Scan for the cell matching the given text and deliver its (X, Y) coordinate at center. 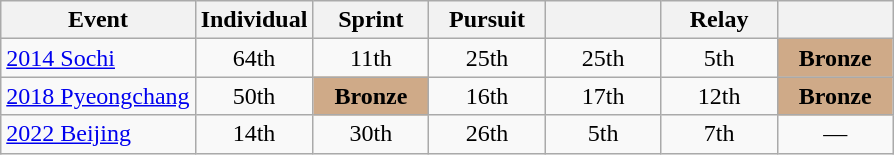
2018 Pyeongchang (98, 96)
14th (254, 134)
— (835, 134)
Relay (719, 20)
50th (254, 96)
7th (719, 134)
64th (254, 58)
Sprint (371, 20)
Pursuit (487, 20)
Individual (254, 20)
2022 Beijing (98, 134)
2014 Sochi (98, 58)
Event (98, 20)
30th (371, 134)
17th (603, 96)
26th (487, 134)
16th (487, 96)
11th (371, 58)
12th (719, 96)
